Extract the (x, y) coordinate from the center of the cell holding the provided text.  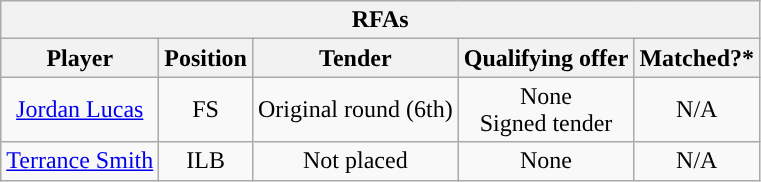
Position (206, 58)
Terrance Smith (80, 161)
Qualifying offer (546, 58)
Not placed (355, 161)
None (546, 161)
Tender (355, 58)
Player (80, 58)
RFAs (380, 20)
ILB (206, 161)
Original round (6th) (355, 110)
FS (206, 110)
Jordan Lucas (80, 110)
NoneSigned tender (546, 110)
Matched?* (697, 58)
